Determine the [x, y] coordinate at the center of the cell enclosing the given text.  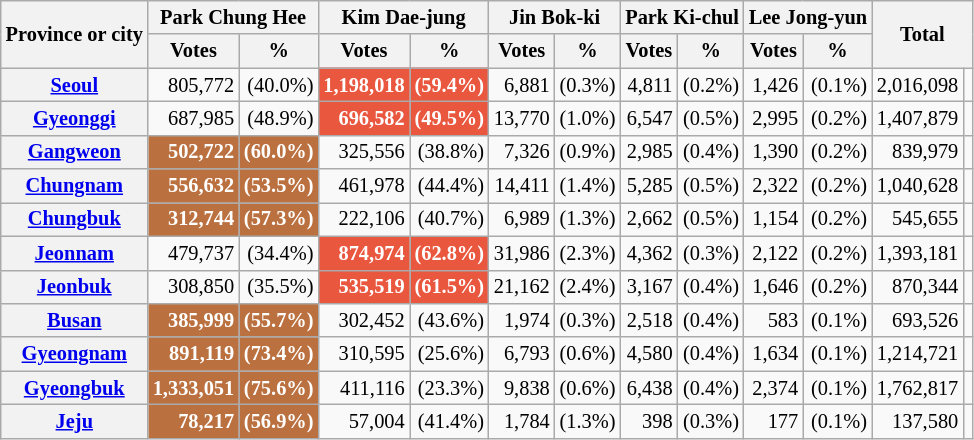
2,995 [774, 118]
(25.6%) [450, 354]
1,390 [774, 152]
583 [774, 320]
1,426 [774, 85]
(61.5%) [450, 287]
21,162 [522, 287]
Jin Bok-ki [554, 17]
310,595 [364, 354]
1,214,721 [918, 354]
2,122 [774, 253]
177 [774, 421]
479,737 [194, 253]
1,634 [774, 354]
3,167 [648, 287]
(34.4%) [278, 253]
6,438 [648, 388]
1,154 [774, 219]
556,632 [194, 186]
325,556 [364, 152]
461,978 [364, 186]
(60.0%) [278, 152]
874,974 [364, 253]
1,762,817 [918, 388]
308,850 [194, 287]
1,198,018 [364, 85]
6,547 [648, 118]
Province or city [74, 34]
(49.5%) [450, 118]
31,986 [522, 253]
398 [648, 421]
5,285 [648, 186]
385,999 [194, 320]
222,106 [364, 219]
(40.7%) [450, 219]
6,881 [522, 85]
Chungbuk [74, 219]
502,722 [194, 152]
(59.4%) [450, 85]
Park Chung Hee [234, 17]
(43.6%) [450, 320]
Seoul [74, 85]
696,582 [364, 118]
Total [922, 34]
57,004 [364, 421]
687,985 [194, 118]
(57.3%) [278, 219]
(55.7%) [278, 320]
2,322 [774, 186]
Kim Dae-jung [404, 17]
(1.4%) [588, 186]
2,985 [648, 152]
(0.9%) [588, 152]
891,119 [194, 354]
Jeonbuk [74, 287]
137,580 [918, 421]
(56.9%) [278, 421]
13,770 [522, 118]
14,411 [522, 186]
9,838 [522, 388]
411,116 [364, 388]
7,326 [522, 152]
Chungnam [74, 186]
Gyeonggi [74, 118]
(40.0%) [278, 85]
4,811 [648, 85]
1,407,879 [918, 118]
6,793 [522, 354]
2,374 [774, 388]
(53.5%) [278, 186]
1,646 [774, 287]
4,362 [648, 253]
(48.9%) [278, 118]
2,662 [648, 219]
(44.4%) [450, 186]
Busan [74, 320]
(41.4%) [450, 421]
693,526 [918, 320]
839,979 [918, 152]
(75.6%) [278, 388]
805,772 [194, 85]
(23.3%) [450, 388]
6,989 [522, 219]
Jeonnam [74, 253]
1,974 [522, 320]
(62.8%) [450, 253]
(2.4%) [588, 287]
(2.3%) [588, 253]
(73.4%) [278, 354]
1,784 [522, 421]
Park Ki-chul [682, 17]
4,580 [648, 354]
2,016,098 [918, 85]
(38.8%) [450, 152]
Lee Jong-yun [808, 17]
Gangweon [74, 152]
(1.0%) [588, 118]
1,393,181 [918, 253]
302,452 [364, 320]
1,040,628 [918, 186]
545,655 [918, 219]
312,744 [194, 219]
Gyeongnam [74, 354]
535,519 [364, 287]
870,344 [918, 287]
1,333,051 [194, 388]
78,217 [194, 421]
Gyeongbuk [74, 388]
2,518 [648, 320]
Jeju [74, 421]
(35.5%) [278, 287]
